From the cell containing the given text, extract its center point as [X, Y] coordinate. 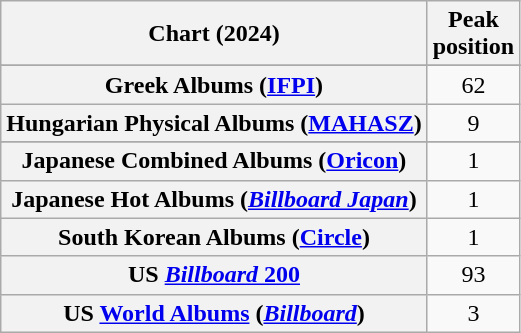
Japanese Combined Albums (Oricon) [214, 161]
9 [473, 123]
US World Albums (Billboard) [214, 313]
Greek Albums (IFPI) [214, 85]
South Korean Albums (Circle) [214, 237]
Hungarian Physical Albums (MAHASZ) [214, 123]
Chart (2024) [214, 34]
62 [473, 85]
US Billboard 200 [214, 275]
93 [473, 275]
Japanese Hot Albums (Billboard Japan) [214, 199]
3 [473, 313]
Peakposition [473, 34]
